Pinpoint the cell where the given text exists, returning its (x, y) midpoint coordinate. 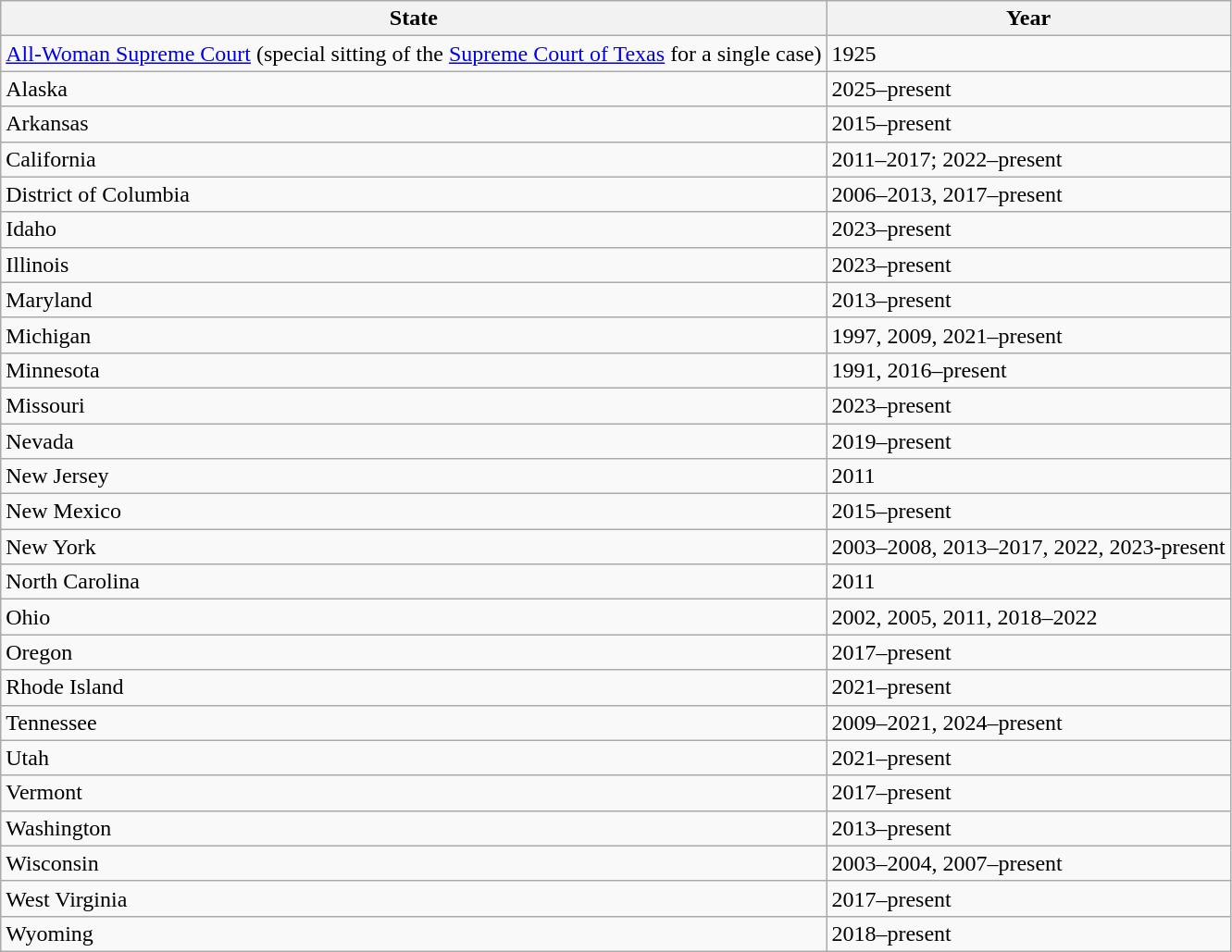
North Carolina (414, 582)
Wyoming (414, 933)
Rhode Island (414, 687)
Tennessee (414, 723)
New Jersey (414, 476)
2025–present (1028, 89)
West Virginia (414, 898)
2018–present (1028, 933)
Washington (414, 828)
1991, 2016–present (1028, 370)
New York (414, 547)
2006–2013, 2017–present (1028, 194)
Minnesota (414, 370)
1925 (1028, 54)
2019–present (1028, 441)
State (414, 19)
Oregon (414, 652)
Maryland (414, 300)
2011–2017; 2022–present (1028, 159)
Nevada (414, 441)
Idaho (414, 229)
Year (1028, 19)
District of Columbia (414, 194)
Arkansas (414, 124)
Ohio (414, 617)
2003–2008, 2013–2017, 2022, 2023-present (1028, 547)
Missouri (414, 405)
California (414, 159)
Illinois (414, 265)
2003–2004, 2007–present (1028, 863)
New Mexico (414, 512)
1997, 2009, 2021–present (1028, 335)
Wisconsin (414, 863)
Vermont (414, 793)
Utah (414, 758)
2009–2021, 2024–present (1028, 723)
Michigan (414, 335)
All-Woman Supreme Court (special sitting of the Supreme Court of Texas for a single case) (414, 54)
2002, 2005, 2011, 2018–2022 (1028, 617)
Alaska (414, 89)
